Capture the cell that displays the provided text and extract its (x, y) central coordinate. 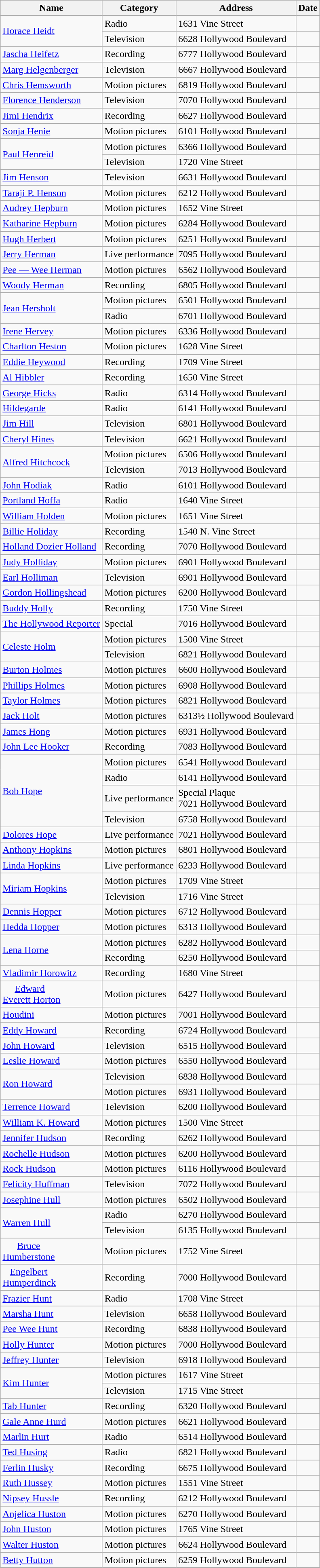
7095 Hollywood Boulevard (236, 254)
1765 Vine Street (236, 1529)
6251 Hollywood Boulevard (236, 239)
1716 Vine Street (236, 896)
6502 Hollywood Boulevard (236, 1200)
6233 Hollywood Boulevard (236, 865)
Audrey Hepburn (51, 208)
Marlin Hurt (51, 1437)
BruceHumberstone (51, 1251)
Houdini (51, 1015)
Kim Hunter (51, 1383)
Katharine Hepburn (51, 224)
6758 Hollywood Boulevard (236, 819)
6541 Hollywood Boulevard (236, 762)
Jeffrey Hunter (51, 1360)
6284 Hollywood Boulevard (236, 224)
Category (139, 8)
6667 Hollywood Boulevard (236, 70)
6259 Hollywood Boulevard (236, 1560)
6336 Hollywood Boulevard (236, 331)
Warren Hull (51, 1223)
6631 Hollywood Boulevard (236, 177)
Ron Howard (51, 1084)
Lena Horne (51, 950)
Sonja Henie (51, 131)
Rock Hudson (51, 1169)
6918 Hollywood Boulevard (236, 1360)
Charlton Heston (51, 347)
7072 Hollywood Boulevard (236, 1184)
Bob Hope (51, 791)
6562 Hollywood Boulevard (236, 270)
Billie Holiday (51, 531)
6282 Hollywood Boulevard (236, 942)
6501 Hollywood Boulevard (236, 300)
Betty Hutton (51, 1560)
6624 Hollywood Boulevard (236, 1545)
Earl Holliman (51, 577)
1708 Vine Street (236, 1298)
Woody Herman (51, 285)
Eddie Heywood (51, 362)
1752 Vine Street (236, 1251)
Jean Hersholt (51, 308)
Special Plaque7021 Hollywood Boulevard (236, 798)
7001 Hollywood Boulevard (236, 1015)
EngelbertHumperdinck (51, 1278)
George Hicks (51, 393)
7021 Hollywood Boulevard (236, 835)
Taraji P. Henson (51, 193)
Jascha Heifetz (51, 54)
John Howard (51, 1046)
Dolores Hope (51, 835)
Jack Holt (51, 716)
1750 Vine Street (236, 608)
1650 Vine Street (236, 377)
7083 Hollywood Boulevard (236, 747)
1617 Vine Street (236, 1375)
6313 Hollywood Boulevard (236, 927)
7013 Hollywood Boulevard (236, 470)
6320 Hollywood Boulevard (236, 1406)
1715 Vine Street (236, 1390)
Frazier Hunt (51, 1298)
Anthony Hopkins (51, 850)
John Hodiak (51, 485)
6777 Hollywood Boulevard (236, 54)
Florence Henderson (51, 100)
Paul Henreid (51, 154)
William K. Howard (51, 1122)
Miriam Hopkins (51, 888)
Date (308, 8)
6701 Hollywood Boulevard (236, 316)
Jim Hill (51, 423)
6600 Hollywood Boulevard (236, 670)
Gordon Hollingshead (51, 593)
6550 Hollywood Boulevard (236, 1061)
Ted Husing (51, 1452)
Rochelle Hudson (51, 1153)
Terrence Howard (51, 1107)
6366 Hollywood Boulevard (236, 146)
Portland Hoffa (51, 501)
6628 Hollywood Boulevard (236, 39)
Ruth Hussey (51, 1483)
Name (51, 8)
John Huston (51, 1529)
6515 Hollywood Boulevard (236, 1046)
Holland Dozier Holland (51, 547)
Josephine Hull (51, 1200)
6262 Hollywood Boulevard (236, 1138)
7016 Hollywood Boulevard (236, 623)
1680 Vine Street (236, 973)
6313½ Hollywood Boulevard (236, 716)
Al Hibbler (51, 377)
Anjelica Huston (51, 1514)
Irene Hervey (51, 331)
Hedda Hopper (51, 927)
1631 Vine Street (236, 23)
Eddy Howard (51, 1030)
Jennifer Hudson (51, 1138)
Judy Holliday (51, 562)
6819 Hollywood Boulevard (236, 85)
Vladimir Horowitz (51, 973)
Hildegarde (51, 408)
6514 Hollywood Boulevard (236, 1437)
Gale Anne Hurd (51, 1421)
Nipsey Hussle (51, 1498)
6116 Hollywood Boulevard (236, 1169)
1551 Vine Street (236, 1483)
Tab Hunter (51, 1406)
6724 Hollywood Boulevard (236, 1030)
Ferlin Husky (51, 1467)
Hugh Herbert (51, 239)
William Holden (51, 516)
Special (139, 623)
Felicity Huffman (51, 1184)
Jim Henson (51, 177)
1540 N. Vine Street (236, 531)
6250 Hollywood Boulevard (236, 958)
The Hollywood Reporter (51, 623)
Dennis Hopper (51, 911)
Buddy Holly (51, 608)
Phillips Holmes (51, 685)
6908 Hollywood Boulevard (236, 685)
Holly Hunter (51, 1344)
6712 Hollywood Boulevard (236, 911)
1652 Vine Street (236, 208)
Burton Holmes (51, 670)
James Hong (51, 731)
6506 Hollywood Boulevard (236, 454)
Address (236, 8)
1640 Vine Street (236, 501)
Leslie Howard (51, 1061)
6627 Hollywood Boulevard (236, 116)
1651 Vine Street (236, 516)
Cheryl Hines (51, 439)
Marsha Hunt (51, 1314)
EdwardEverett Horton (51, 994)
6675 Hollywood Boulevard (236, 1467)
1720 Vine Street (236, 162)
6805 Hollywood Boulevard (236, 285)
John Lee Hooker (51, 747)
Horace Heidt (51, 31)
Walter Huston (51, 1545)
Alfred Hitchcock (51, 462)
Jerry Herman (51, 254)
6314 Hollywood Boulevard (236, 393)
Taylor Holmes (51, 701)
Celeste Holm (51, 647)
Pee Wee Hunt (51, 1329)
1628 Vine Street (236, 347)
Jimi Hendrix (51, 116)
Marg Helgenberger (51, 70)
6427 Hollywood Boulevard (236, 994)
Pee — Wee Herman (51, 270)
6658 Hollywood Boulevard (236, 1314)
Chris Hemsworth (51, 85)
6135 Hollywood Boulevard (236, 1230)
Linda Hopkins (51, 865)
